Find where the given text appears and provide that cell's center as [x, y] coordinate. 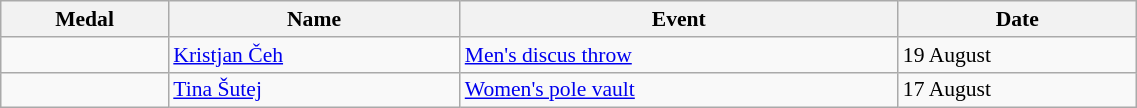
Men's discus throw [679, 55]
Event [679, 19]
19 August [1018, 55]
Kristjan Čeh [314, 55]
Medal [85, 19]
Date [1018, 19]
Name [314, 19]
17 August [1018, 90]
Women's pole vault [679, 90]
Tina Šutej [314, 90]
